Output the (x, y) coordinate of the center of the cell containing the given text.  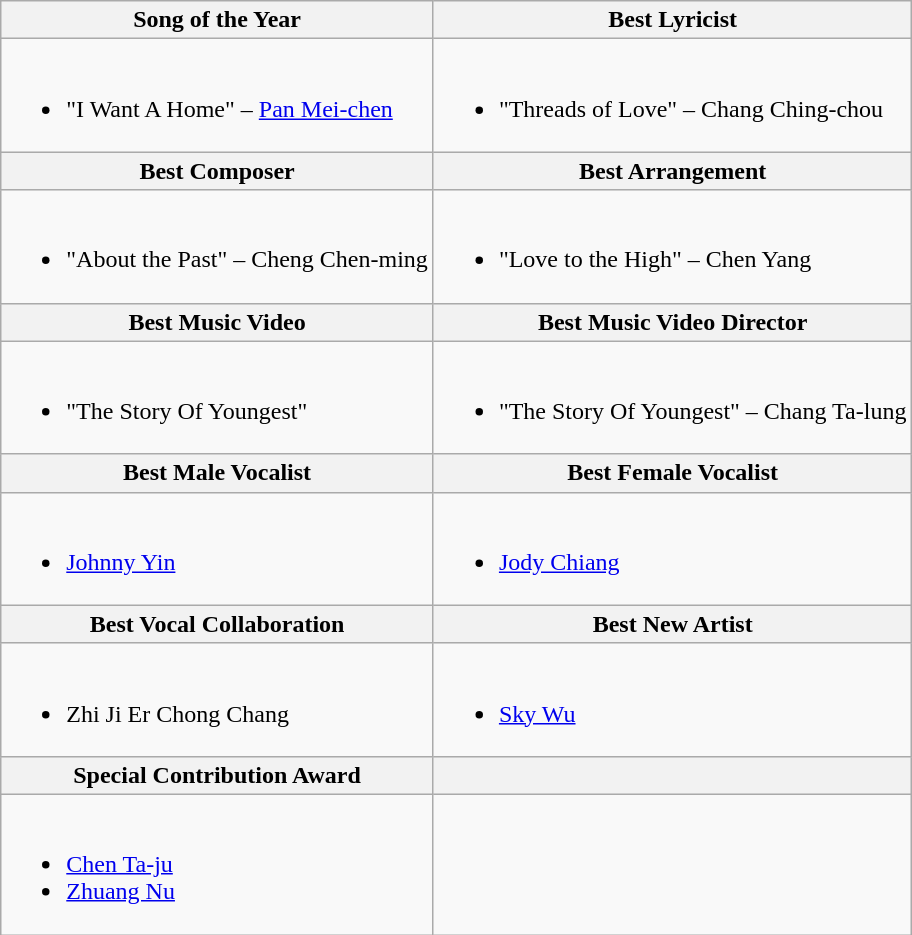
Best Male Vocalist (218, 473)
Jody Chiang (672, 548)
Best Arrangement (672, 171)
Best Music Video (218, 322)
"Threads of Love" – Chang Ching-chou (672, 96)
Special Contribution Award (218, 775)
Best New Artist (672, 624)
"The Story Of Youngest" (218, 398)
Best Female Vocalist (672, 473)
"The Story Of Youngest" – Chang Ta-lung (672, 398)
Best Music Video Director (672, 322)
"Love to the High" – Chen Yang (672, 246)
Sky Wu (672, 700)
Chen Ta-juZhuang Nu (218, 864)
"About the Past" – Cheng Chen-ming (218, 246)
Best Vocal Collaboration (218, 624)
Song of the Year (218, 20)
Johnny Yin (218, 548)
"I Want A Home" – Pan Mei-chen (218, 96)
Best Lyricist (672, 20)
Best Composer (218, 171)
Zhi Ji Er Chong Chang (218, 700)
